Identify which cell holds the provided text, then report its (x, y) central coordinate. 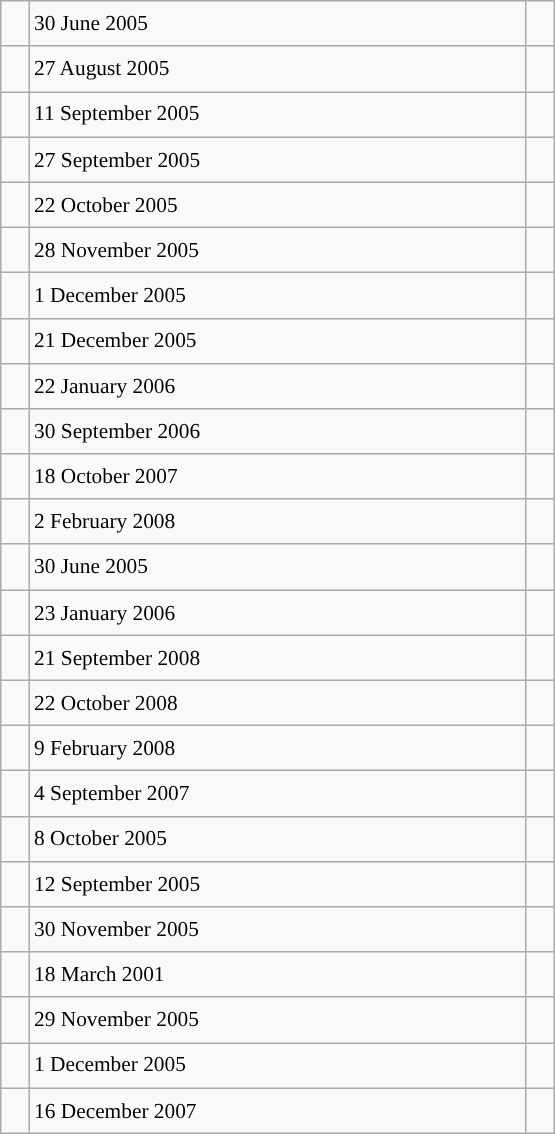
30 November 2005 (278, 930)
27 August 2005 (278, 68)
9 February 2008 (278, 748)
27 September 2005 (278, 160)
22 October 2008 (278, 702)
2 February 2008 (278, 522)
8 October 2005 (278, 838)
4 September 2007 (278, 794)
21 December 2005 (278, 340)
12 September 2005 (278, 884)
30 September 2006 (278, 432)
22 January 2006 (278, 386)
18 October 2007 (278, 476)
29 November 2005 (278, 1020)
18 March 2001 (278, 974)
22 October 2005 (278, 204)
28 November 2005 (278, 250)
16 December 2007 (278, 1110)
23 January 2006 (278, 612)
21 September 2008 (278, 658)
11 September 2005 (278, 114)
